From the cell containing the given text, extract its center point as (x, y) coordinate. 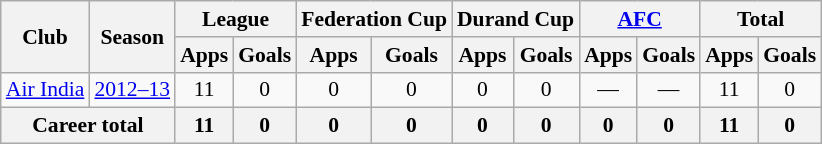
Federation Cup (374, 19)
AFC (640, 19)
Club (46, 36)
League (236, 19)
2012–13 (132, 90)
Durand Cup (516, 19)
Season (132, 36)
Air India (46, 90)
Total (760, 19)
Career total (88, 126)
